Search for the cell housing the specified text and yield its (X, Y) center coordinate. 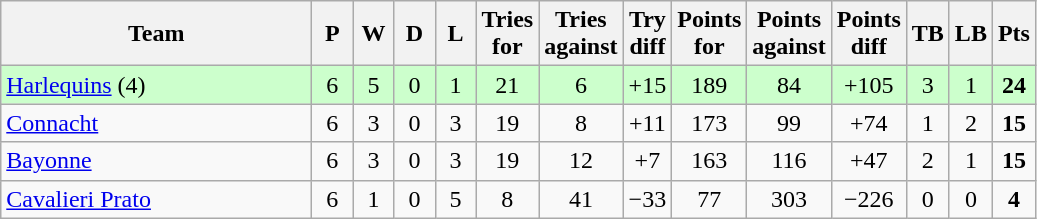
12 (581, 161)
W (374, 34)
+11 (648, 123)
Tries against (581, 34)
163 (710, 161)
Cavalieri Prato (156, 199)
Points diff (868, 34)
189 (710, 85)
21 (508, 85)
77 (710, 199)
41 (581, 199)
+7 (648, 161)
303 (789, 199)
LB (970, 34)
Pts (1014, 34)
Harlequins (4) (156, 85)
−33 (648, 199)
Tries for (508, 34)
+47 (868, 161)
173 (710, 123)
116 (789, 161)
+74 (868, 123)
Try diff (648, 34)
Points against (789, 34)
Bayonne (156, 161)
Team (156, 34)
+105 (868, 85)
84 (789, 85)
D (414, 34)
24 (1014, 85)
Connacht (156, 123)
99 (789, 123)
P (332, 34)
Points for (710, 34)
4 (1014, 199)
−226 (868, 199)
+15 (648, 85)
L (456, 34)
TB (928, 34)
